Detect which cell encompasses the target text, then output its [X, Y] center coordinate. 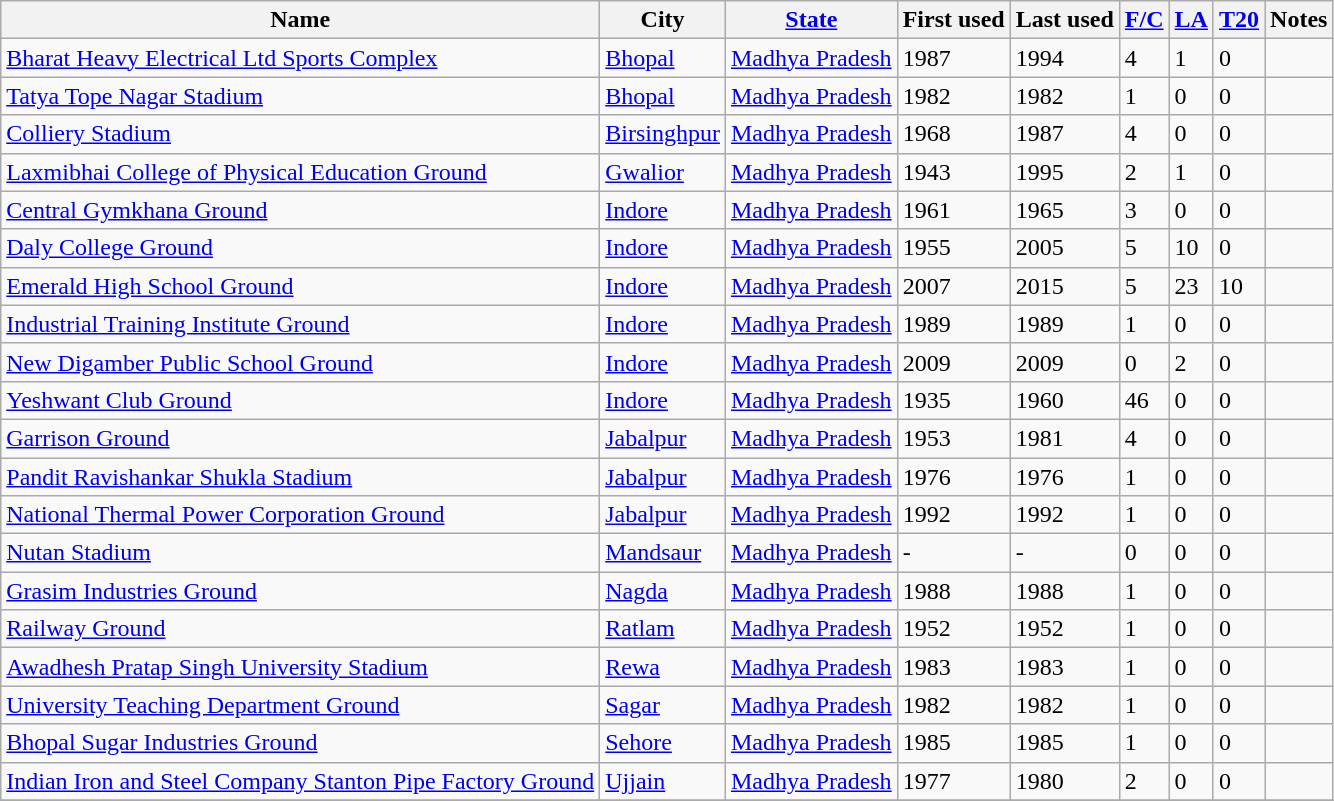
1965 [1064, 210]
23 [1191, 286]
Gwalior [663, 172]
Bharat Heavy Electrical Ltd Sports Complex [300, 58]
Rewa [663, 667]
Grasim Industries Ground [300, 591]
Mandsaur [663, 553]
1960 [1064, 400]
T20 [1238, 20]
Tatya Tope Nagar Stadium [300, 96]
Garrison Ground [300, 438]
2005 [1064, 248]
2007 [954, 286]
Pandit Ravishankar Shukla Stadium [300, 477]
1968 [954, 134]
Ujjain [663, 781]
Bhopal Sugar Industries Ground [300, 743]
Yeshwant Club Ground [300, 400]
Birsinghpur [663, 134]
1977 [954, 781]
1981 [1064, 438]
University Teaching Department Ground [300, 705]
1995 [1064, 172]
LA [1191, 20]
Central Gymkhana Ground [300, 210]
Colliery Stadium [300, 134]
1935 [954, 400]
Indian Iron and Steel Company Stanton Pipe Factory Ground [300, 781]
First used [954, 20]
1943 [954, 172]
2015 [1064, 286]
1980 [1064, 781]
Notes [1299, 20]
F/C [1144, 20]
Daly College Ground [300, 248]
City [663, 20]
Emerald High School Ground [300, 286]
Nagda [663, 591]
Awadhesh Pratap Singh University Stadium [300, 667]
1994 [1064, 58]
Industrial Training Institute Ground [300, 324]
Name [300, 20]
Sehore [663, 743]
National Thermal Power Corporation Ground [300, 515]
Sagar [663, 705]
Laxmibhai College of Physical Education Ground [300, 172]
Last used [1064, 20]
1953 [954, 438]
State [811, 20]
3 [1144, 210]
1955 [954, 248]
New Digamber Public School Ground [300, 362]
46 [1144, 400]
Nutan Stadium [300, 553]
Railway Ground [300, 629]
Ratlam [663, 629]
1961 [954, 210]
